From the cell containing the given text, extract its center point as [x, y] coordinate. 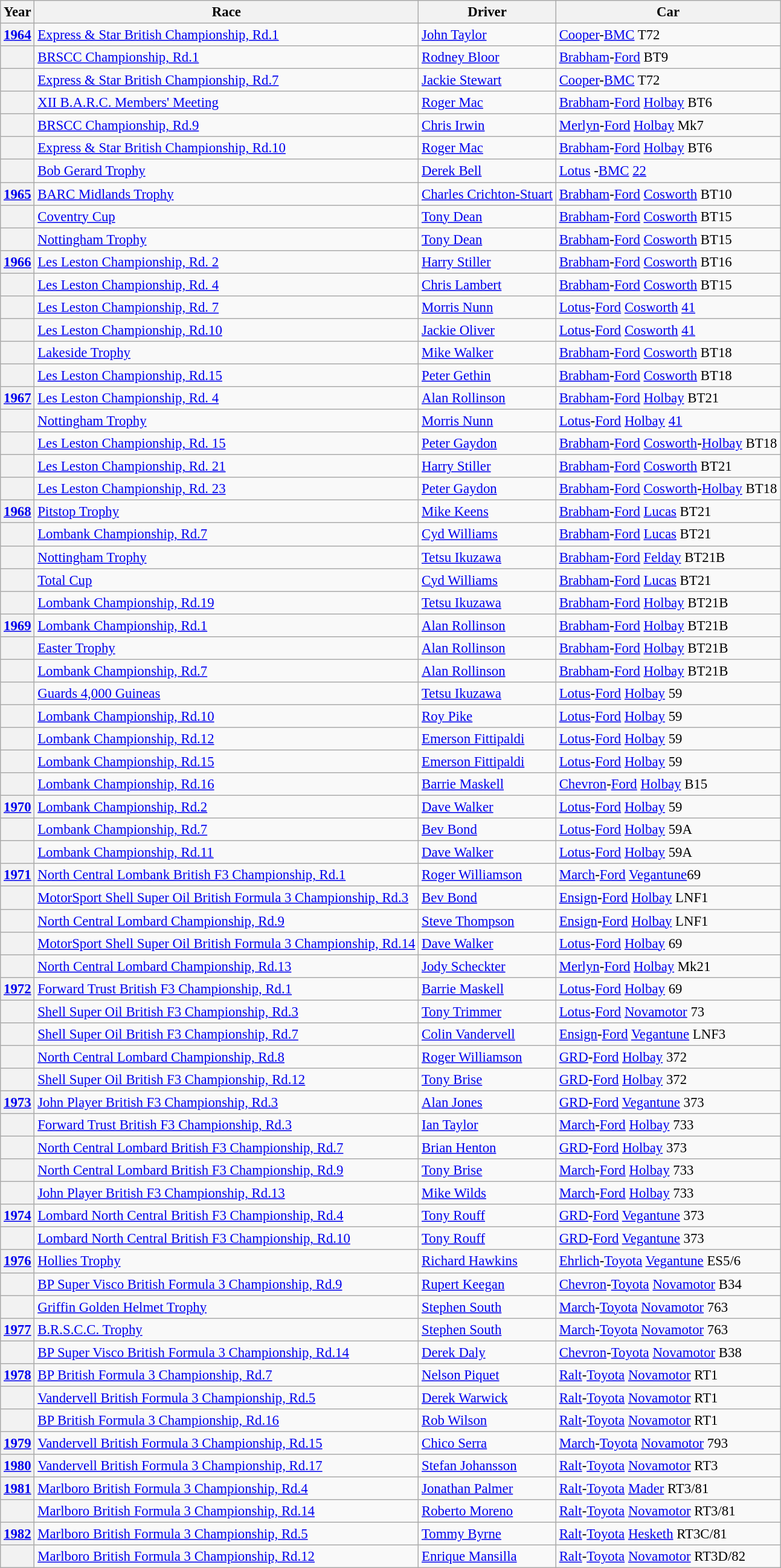
Lombank Championship, Rd.16 [227, 784]
Tony Trimmer [487, 1011]
Les Leston Championship, Rd. 15 [227, 444]
1968 [18, 512]
Bob Gerard Trophy [227, 171]
1965 [18, 194]
Lombank Championship, Rd.11 [227, 853]
1974 [18, 1216]
Brabham-Ford Felday BT21B [668, 557]
Brabham-Ford BT9 [668, 57]
Derek Warwick [487, 1398]
1969 [18, 625]
Vandervell British Formula 3 Championship, Rd.15 [227, 1443]
Roy Pike [487, 716]
Lombank Championship, Rd.2 [227, 807]
Brabham-Ford Cosworth BT21 [668, 466]
Rob Wilson [487, 1421]
Chevron-Ford Holbay B15 [668, 784]
Nelson Piquet [487, 1375]
Brabham-Ford Cosworth BT10 [668, 194]
Les Leston Championship, Rd.15 [227, 375]
Steve Thompson [487, 921]
Les Leston Championship, Rd. 7 [227, 308]
Hollies Trophy [227, 1262]
Merlyn-Ford Holbay Mk21 [668, 966]
Forward Trust British F3 Championship, Rd.3 [227, 1125]
1964 [18, 35]
1982 [18, 1534]
1967 [18, 398]
Mike Walker [487, 353]
Rodney Bloor [487, 57]
Ralt-Toyota Novamotor RT3D/82 [668, 1557]
Enrique Mansilla [487, 1557]
Ralt-Toyota Mader RT3/81 [668, 1489]
1976 [18, 1262]
Pitstop Trophy [227, 512]
BP Super Visco British Formula 3 Championship, Rd.9 [227, 1284]
BRSCC Championship, Rd.1 [227, 57]
1972 [18, 989]
Derek Bell [487, 171]
Merlyn-Ford Holbay Mk7 [668, 126]
Total Cup [227, 580]
1971 [18, 876]
Lotus -BMC 22 [668, 171]
Guards 4,000 Guineas [227, 694]
1977 [18, 1329]
Chevron-Toyota Novamotor B34 [668, 1284]
Les Leston Championship, Rd.10 [227, 330]
1980 [18, 1466]
1970 [18, 807]
Driver [487, 12]
MotorSport Shell Super Oil British Formula 3 Championship, Rd.3 [227, 898]
Griffin Golden Helmet Trophy [227, 1307]
Rupert Keegan [487, 1284]
Easter Trophy [227, 648]
Express & Star British Championship, Rd.10 [227, 148]
Jody Scheckter [487, 966]
Ralt-Toyota Novamotor RT3 [668, 1466]
Marlboro British Formula 3 Championship, Rd.12 [227, 1557]
Charles Crichton-Stuart [487, 194]
Les Leston Championship, Rd. 2 [227, 262]
Express & Star British Championship, Rd.1 [227, 35]
XII B.A.R.C. Members' Meeting [227, 103]
BP British Formula 3 Championship, Rd.16 [227, 1421]
1973 [18, 1102]
Chris Lambert [487, 285]
March-Toyota Novamotor 793 [668, 1443]
BP British Formula 3 Championship, Rd.7 [227, 1375]
1979 [18, 1443]
North Central Lombard Championship, Rd.8 [227, 1057]
Coventry Cup [227, 216]
BRSCC Championship, Rd.9 [227, 126]
Lombank Championship, Rd.19 [227, 602]
Chevron-Toyota Novamotor B38 [668, 1352]
Chico Serra [487, 1443]
Lombank Championship, Rd.12 [227, 739]
Marlboro British Formula 3 Championship, Rd.14 [227, 1511]
John Player British F3 Championship, Rd.3 [227, 1102]
Mike Keens [487, 512]
BARC Midlands Trophy [227, 194]
Race [227, 12]
Vandervell British Formula 3 Championship, Rd.5 [227, 1398]
Chris Irwin [487, 126]
Ehrlich-Toyota Vegantune ES5/6 [668, 1262]
March-Ford Vegantune69 [668, 876]
Ralt-Toyota Hesketh RT3C/81 [668, 1534]
Ralt-Toyota Novamotor RT3/81 [668, 1511]
Car [668, 12]
Richard Hawkins [487, 1262]
Roberto Moreno [487, 1511]
Ian Taylor [487, 1125]
North Central Lombard Championship, Rd.13 [227, 966]
Forward Trust British F3 Championship, Rd.1 [227, 989]
Lombank Championship, Rd.10 [227, 716]
Jonathan Palmer [487, 1489]
GRD-Ford Holbay 373 [668, 1148]
Lombard North Central British F3 Championship, Rd.10 [227, 1239]
Mike Wilds [487, 1193]
Stefan Johansson [487, 1466]
John Taylor [487, 35]
Lotus-Ford Holbay 41 [668, 421]
1978 [18, 1375]
Year [18, 12]
Lombank Championship, Rd.15 [227, 762]
Express & Star British Championship, Rd.7 [227, 80]
Brabham-Ford Holbay BT21 [668, 398]
Lotus-Ford Novamotor 73 [668, 1011]
Colin Vandervell [487, 1034]
MotorSport Shell Super Oil British Formula 3 Championship, Rd.14 [227, 943]
John Player British F3 Championship, Rd.13 [227, 1193]
Tommy Byrne [487, 1534]
Alan Jones [487, 1102]
BP Super Visco British Formula 3 Championship, Rd.14 [227, 1352]
Lombard North Central British F3 Championship, Rd.4 [227, 1216]
North Central Lombard British F3 Championship, Rd.9 [227, 1170]
Jackie Stewart [487, 80]
Les Leston Championship, Rd. 21 [227, 466]
Brian Henton [487, 1148]
1981 [18, 1489]
Jackie Oliver [487, 330]
Brabham-Ford Cosworth BT16 [668, 262]
Ensign-Ford Vegantune LNF3 [668, 1034]
North Central Lombard British F3 Championship, Rd.7 [227, 1148]
Derek Daly [487, 1352]
Peter Gethin [487, 375]
North Central Lombard Championship, Rd.9 [227, 921]
Lakeside Trophy [227, 353]
Marlboro British Formula 3 Championship, Rd.4 [227, 1489]
Marlboro British Formula 3 Championship, Rd.5 [227, 1534]
Shell Super Oil British F3 Championship, Rd.7 [227, 1034]
North Central Lombank British F3 Championship, Rd.1 [227, 876]
Les Leston Championship, Rd. 23 [227, 489]
Vandervell British Formula 3 Championship, Rd.17 [227, 1466]
Lombank Championship, Rd.1 [227, 625]
B.R.S.C.C. Trophy [227, 1329]
Shell Super Oil British F3 Championship, Rd.3 [227, 1011]
1966 [18, 262]
Shell Super Oil British F3 Championship, Rd.12 [227, 1080]
